Return the [x, y] coordinate for the center point of the cell that contains the specified text.  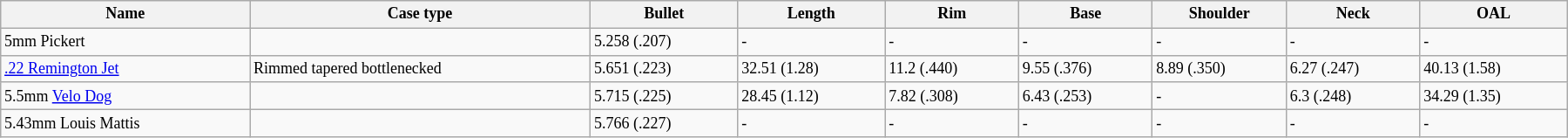
32.51 (1.28) [812, 68]
5.5mm Velo Dog [125, 96]
8.89 (.350) [1220, 68]
5mm Pickert [125, 42]
Rimmed tapered bottlenecked [420, 68]
OAL [1493, 14]
Case type [420, 14]
Base [1085, 14]
Bullet [664, 14]
Length [812, 14]
6.43 (.253) [1085, 96]
5.43mm Louis Mattis [125, 122]
40.13 (1.58) [1493, 68]
5.258 (.207) [664, 42]
7.82 (.308) [951, 96]
9.55 (.376) [1085, 68]
Neck [1352, 14]
Rim [951, 14]
28.45 (1.12) [812, 96]
5.651 (.223) [664, 68]
Shoulder [1220, 14]
6.27 (.247) [1352, 68]
5.766 (.227) [664, 122]
5.715 (.225) [664, 96]
6.3 (.248) [1352, 96]
Name [125, 14]
34.29 (1.35) [1493, 96]
.22 Remington Jet [125, 68]
11.2 (.440) [951, 68]
